Detect which cell encompasses the target text, then output its (X, Y) center coordinate. 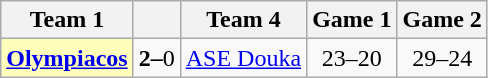
Game 1 (352, 20)
ASE Douka (243, 58)
2–0 (156, 58)
Olympiacos (67, 58)
23–20 (352, 58)
29–24 (442, 58)
Team 4 (243, 20)
Game 2 (442, 20)
Team 1 (67, 20)
